Provide the [X, Y] coordinate of the cell's center where the given text is located.  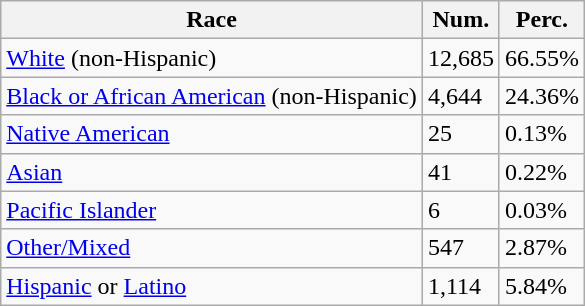
Num. [460, 20]
Black or African American (non-Hispanic) [212, 96]
24.36% [542, 96]
25 [460, 134]
Hispanic or Latino [212, 286]
547 [460, 248]
66.55% [542, 58]
0.13% [542, 134]
0.03% [542, 210]
5.84% [542, 286]
12,685 [460, 58]
Pacific Islander [212, 210]
Asian [212, 172]
Other/Mixed [212, 248]
41 [460, 172]
Perc. [542, 20]
White (non-Hispanic) [212, 58]
6 [460, 210]
2.87% [542, 248]
1,114 [460, 286]
Race [212, 20]
4,644 [460, 96]
Native American [212, 134]
0.22% [542, 172]
